Search for the cell housing the specified text and yield its [X, Y] center coordinate. 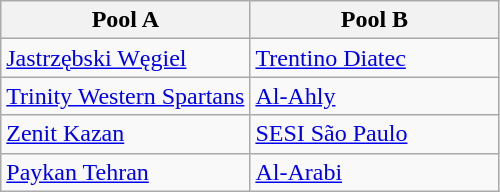
Pool A [126, 20]
Al-Ahly [374, 96]
SESI São Paulo [374, 134]
Trinity Western Spartans [126, 96]
Jastrzębski Węgiel [126, 58]
Al-Arabi [374, 172]
Zenit Kazan [126, 134]
Paykan Tehran [126, 172]
Pool B [374, 20]
Trentino Diatec [374, 58]
